Return the [X, Y] coordinate for the center point of the cell that contains the specified text.  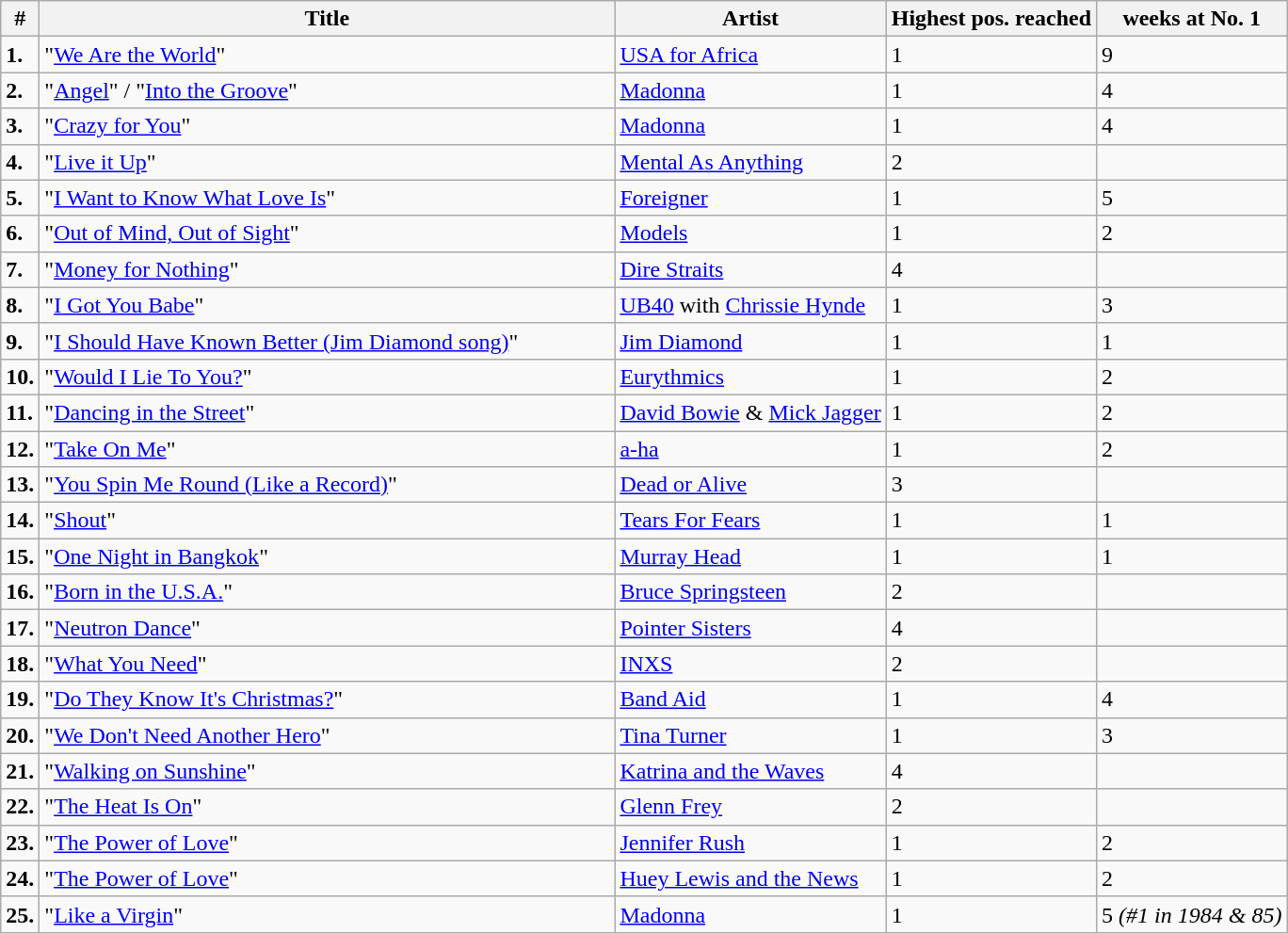
"Out of Mind, Out of Sight" [328, 233]
"The Heat Is On" [328, 807]
1. [21, 55]
6. [21, 233]
Highest pos. reached [990, 19]
20. [21, 735]
"Crazy for You" [328, 126]
"Dancing in the Street" [328, 412]
"Neutron Dance" [328, 628]
"What You Need" [328, 664]
5 (#1 in 1984 & 85) [1192, 914]
5. [21, 198]
Pointer Sisters [750, 628]
Foreigner [750, 198]
16. [21, 592]
Bruce Springsteen [750, 592]
7. [21, 269]
Huey Lewis and the News [750, 878]
"Born in the U.S.A." [328, 592]
"We Are the World" [328, 55]
13. [21, 485]
3. [21, 126]
15. [21, 556]
"Angel" / "Into the Groove" [328, 90]
25. [21, 914]
"One Night in Bangkok" [328, 556]
5 [1192, 198]
"Live it Up" [328, 162]
2. [21, 90]
"I Got You Babe" [328, 305]
18. [21, 664]
Tina Turner [750, 735]
12. [21, 449]
9 [1192, 55]
a-ha [750, 449]
"We Don't Need Another Hero" [328, 735]
Murray Head [750, 556]
"I Should Have Known Better (Jim Diamond song)" [328, 341]
21. [21, 771]
Title [328, 19]
Band Aid [750, 700]
weeks at No. 1 [1192, 19]
17. [21, 628]
19. [21, 700]
Models [750, 233]
24. [21, 878]
"Shout" [328, 521]
"Like a Virgin" [328, 914]
Tears For Fears [750, 521]
"Take On Me" [328, 449]
"Would I Lie To You?" [328, 377]
14. [21, 521]
"You Spin Me Round (Like a Record)" [328, 485]
Mental As Anything [750, 162]
8. [21, 305]
11. [21, 412]
"Do They Know It's Christmas?" [328, 700]
UB40 with Chrissie Hynde [750, 305]
"I Want to Know What Love Is" [328, 198]
USA for Africa [750, 55]
INXS [750, 664]
Jennifer Rush [750, 843]
"Money for Nothing" [328, 269]
10. [21, 377]
# [21, 19]
Dire Straits [750, 269]
Katrina and the Waves [750, 771]
Jim Diamond [750, 341]
"Walking on Sunshine" [328, 771]
9. [21, 341]
23. [21, 843]
Glenn Frey [750, 807]
4. [21, 162]
David Bowie & Mick Jagger [750, 412]
22. [21, 807]
Eurythmics [750, 377]
Dead or Alive [750, 485]
Artist [750, 19]
